From the cell containing the given text, extract its center point as (X, Y) coordinate. 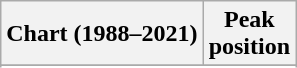
Chart (1988–2021) (102, 34)
Peakposition (249, 34)
